Search for the cell housing the specified text and yield its (X, Y) center coordinate. 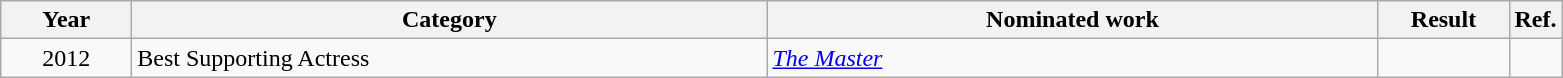
Category (450, 20)
2012 (66, 58)
Best Supporting Actress (450, 58)
Result (1444, 20)
The Master (1072, 58)
Ref. (1536, 20)
Nominated work (1072, 20)
Year (66, 20)
